Detect which cell encompasses the target text, then output its (x, y) center coordinate. 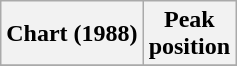
Peakposition (189, 34)
Chart (1988) (72, 34)
